Determine the [x, y] coordinate at the center of the cell enclosing the given text.  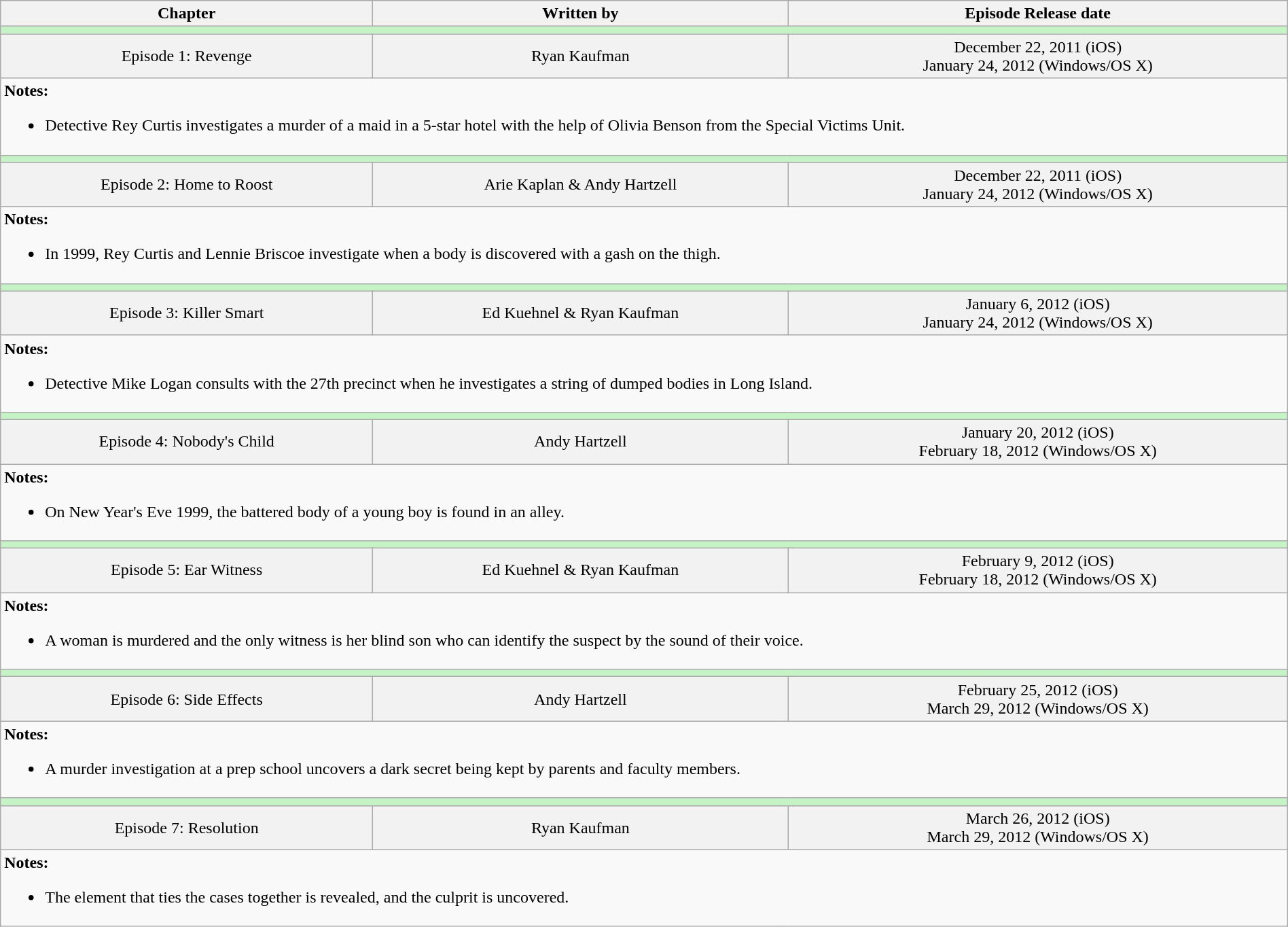
Chapter [187, 14]
Notes:In 1999, Rey Curtis and Lennie Briscoe investigate when a body is discovered with a gash on the thigh. [644, 245]
Notes:A murder investigation at a prep school uncovers a dark secret being kept by parents and faculty members. [644, 760]
Episode 1: Revenge [187, 56]
Notes:On New Year's Eve 1999, the battered body of a young boy is found in an alley. [644, 502]
Episode 6: Side Effects [187, 699]
January 6, 2012 (iOS)January 24, 2012 (Windows/OS X) [1038, 313]
Notes:Detective Mike Logan consults with the 27th precinct when he investigates a string of dumped bodies in Long Island. [644, 374]
February 25, 2012 (iOS)March 29, 2012 (Windows/OS X) [1038, 699]
Arie Kaplan & Andy Hartzell [581, 185]
January 20, 2012 (iOS)February 18, 2012 (Windows/OS X) [1038, 442]
Notes:Detective Rey Curtis investigates a murder of a maid in a 5-star hotel with the help of Olivia Benson from the Special Victims Unit. [644, 117]
Episode Release date [1038, 14]
Episode 2: Home to Roost [187, 185]
Episode 3: Killer Smart [187, 313]
Episode 5: Ear Witness [187, 571]
March 26, 2012 (iOS)March 29, 2012 (Windows/OS X) [1038, 828]
Notes:The element that ties the cases together is revealed, and the culprit is uncovered. [644, 888]
Notes:A woman is murdered and the only witness is her blind son who can identify the suspect by the sound of their voice. [644, 631]
February 9, 2012 (iOS)February 18, 2012 (Windows/OS X) [1038, 571]
Episode 4: Nobody's Child [187, 442]
Episode 7: Resolution [187, 828]
Written by [581, 14]
